Find where the given text appears and provide that cell's center as [X, Y] coordinate. 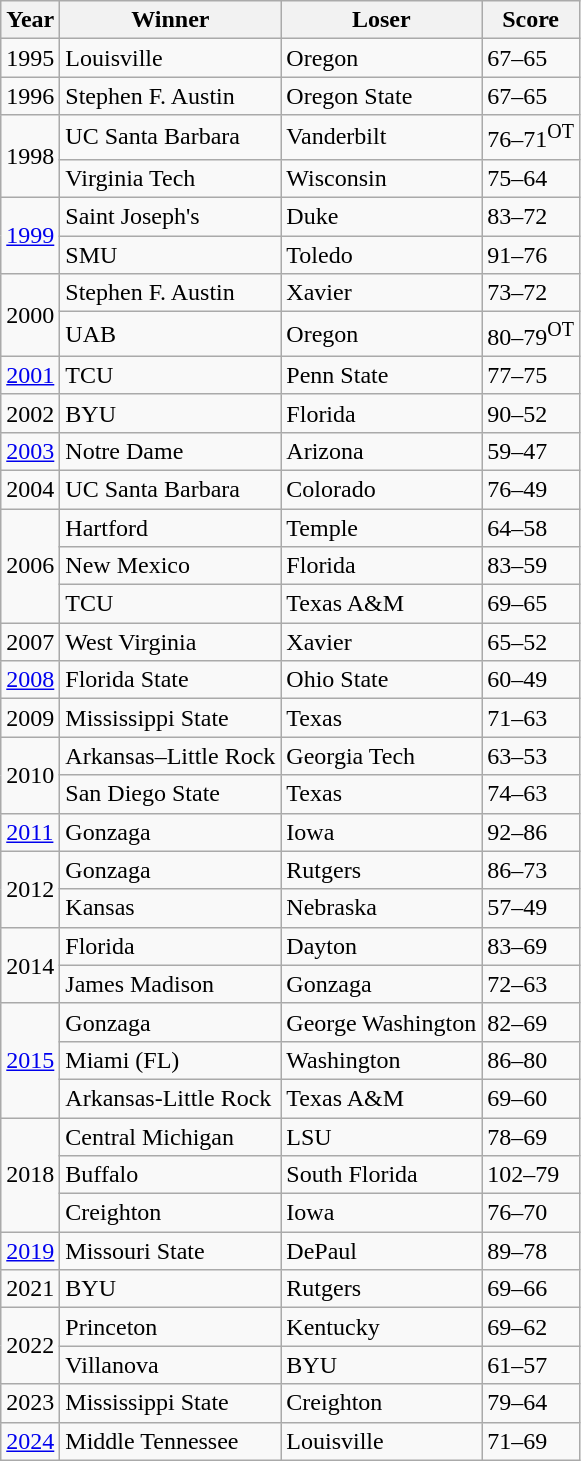
Score [531, 20]
LSU [382, 1137]
2014 [30, 965]
2001 [30, 375]
Central Michigan [170, 1137]
Dayton [382, 946]
59–47 [531, 451]
76–71OT [531, 138]
2004 [30, 489]
2024 [30, 1441]
Saint Joseph's [170, 217]
2000 [30, 316]
71–69 [531, 1441]
UAB [170, 334]
2012 [30, 889]
Arizona [382, 451]
Kansas [170, 908]
69–62 [531, 1327]
77–75 [531, 375]
2010 [30, 775]
75–64 [531, 178]
Penn State [382, 375]
86–80 [531, 1060]
2002 [30, 413]
102–79 [531, 1175]
Loser [382, 20]
83–72 [531, 217]
63–53 [531, 756]
60–49 [531, 680]
Wisconsin [382, 178]
Arkansas-Little Rock [170, 1098]
2008 [30, 680]
64–58 [531, 528]
Winner [170, 20]
Toledo [382, 255]
Missouri State [170, 1251]
2023 [30, 1403]
1998 [30, 156]
Miami (FL) [170, 1060]
Temple [382, 528]
2011 [30, 832]
72–63 [531, 984]
Kentucky [382, 1327]
Washington [382, 1060]
57–49 [531, 908]
James Madison [170, 984]
91–76 [531, 255]
92–86 [531, 832]
Virginia Tech [170, 178]
1995 [30, 58]
2007 [30, 642]
Princeton [170, 1327]
Hartford [170, 528]
Year [30, 20]
90–52 [531, 413]
2021 [30, 1289]
Georgia Tech [382, 756]
New Mexico [170, 566]
1999 [30, 236]
78–69 [531, 1137]
2022 [30, 1346]
George Washington [382, 1022]
SMU [170, 255]
San Diego State [170, 794]
76–70 [531, 1213]
71–63 [531, 718]
Middle Tennessee [170, 1441]
Nebraska [382, 908]
76–49 [531, 489]
Villanova [170, 1365]
80–79OT [531, 334]
Vanderbilt [382, 138]
69–65 [531, 604]
89–78 [531, 1251]
82–69 [531, 1022]
74–63 [531, 794]
Notre Dame [170, 451]
83–59 [531, 566]
86–73 [531, 870]
73–72 [531, 293]
Ohio State [382, 680]
69–66 [531, 1289]
Colorado [382, 489]
61–57 [531, 1365]
79–64 [531, 1403]
West Virginia [170, 642]
2006 [30, 566]
DePaul [382, 1251]
2019 [30, 1251]
Duke [382, 217]
Oregon State [382, 96]
2018 [30, 1175]
1996 [30, 96]
65–52 [531, 642]
2009 [30, 718]
2003 [30, 451]
83–69 [531, 946]
South Florida [382, 1175]
Buffalo [170, 1175]
2015 [30, 1060]
Florida State [170, 680]
Arkansas–Little Rock [170, 756]
69–60 [531, 1098]
